Extract the [x, y] coordinate from the center of the cell holding the provided text.  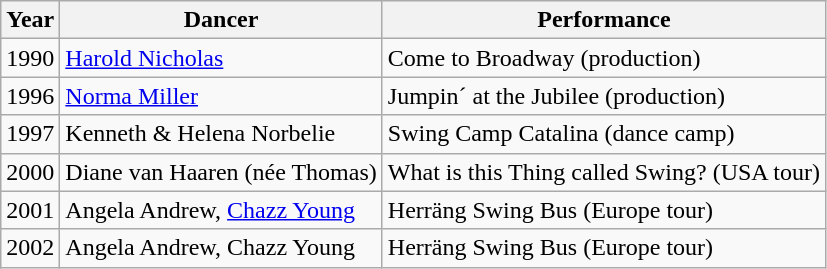
Norma Miller [221, 96]
Dancer [221, 20]
1990 [30, 58]
1996 [30, 96]
Diane van Haaren (née Thomas) [221, 172]
2000 [30, 172]
Swing Camp Catalina (dance camp) [604, 134]
Come to Broadway (production) [604, 58]
Performance [604, 20]
Harold Nicholas [221, 58]
1997 [30, 134]
2002 [30, 248]
2001 [30, 210]
What is this Thing called Swing? (USA tour) [604, 172]
Jumpin´ at the Jubilee (production) [604, 96]
Year [30, 20]
Kenneth & Helena Norbelie [221, 134]
